Extract the [X, Y] coordinate from the center of the cell holding the provided text.  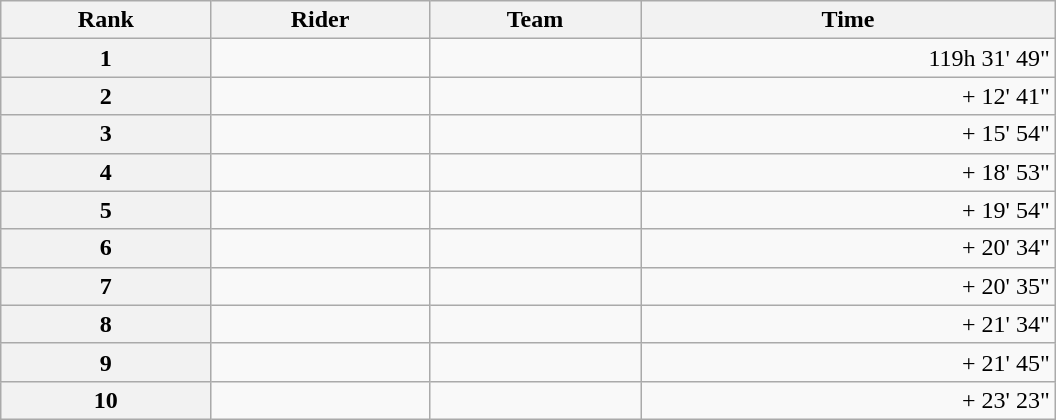
5 [106, 210]
Team [535, 20]
4 [106, 172]
6 [106, 248]
7 [106, 286]
1 [106, 58]
3 [106, 134]
+ 21' 34" [848, 324]
+ 18' 53" [848, 172]
10 [106, 400]
+ 21' 45" [848, 362]
8 [106, 324]
+ 20' 34" [848, 248]
Rider [320, 20]
+ 15' 54" [848, 134]
119h 31' 49" [848, 58]
+ 23' 23" [848, 400]
Rank [106, 20]
Time [848, 20]
2 [106, 96]
+ 20' 35" [848, 286]
+ 19' 54" [848, 210]
+ 12' 41" [848, 96]
9 [106, 362]
